Return (X, Y) of the center of cell containing provided text 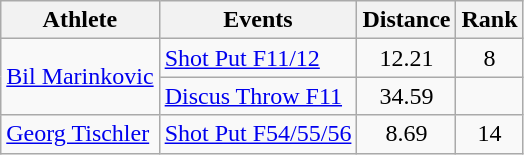
Bil Marinkovic (80, 77)
12.21 (406, 58)
14 (490, 134)
Georg Tischler (80, 134)
Shot Put F54/55/56 (258, 134)
8 (490, 58)
34.59 (406, 96)
Discus Throw F11 (258, 96)
Athlete (80, 20)
Rank (490, 20)
Distance (406, 20)
Shot Put F11/12 (258, 58)
8.69 (406, 134)
Events (258, 20)
